Provide the [x, y] coordinate of the cell's center where the given text is located.  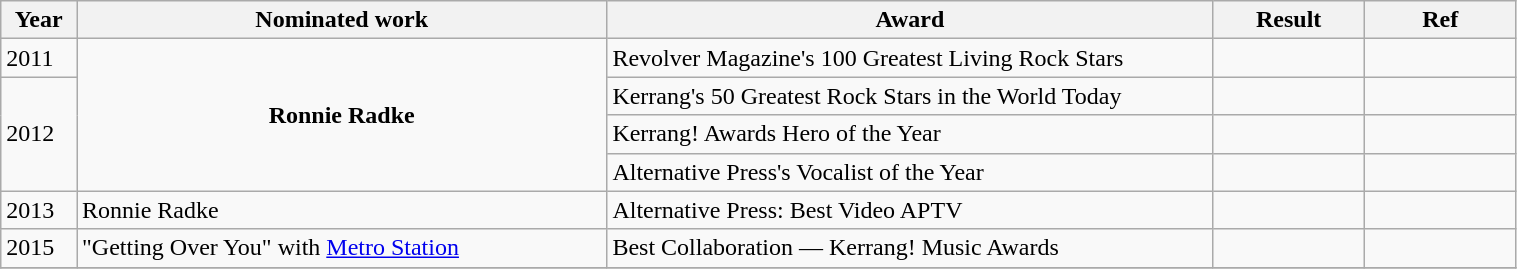
Alternative Press's Vocalist of the Year [910, 172]
Result [1289, 20]
2015 [39, 248]
Alternative Press: Best Video APTV [910, 210]
Revolver Magazine's 100 Greatest Living Rock Stars [910, 58]
Year [39, 20]
Best Collaboration — Kerrang! Music Awards [910, 248]
2012 [39, 134]
Ref [1440, 20]
2013 [39, 210]
"Getting Over You" with Metro Station [341, 248]
Kerrang! Awards Hero of the Year [910, 134]
2011 [39, 58]
Kerrang's 50 Greatest Rock Stars in the World Today [910, 96]
Award [910, 20]
Nominated work [341, 20]
